From the cell containing the given text, extract its center point as (X, Y) coordinate. 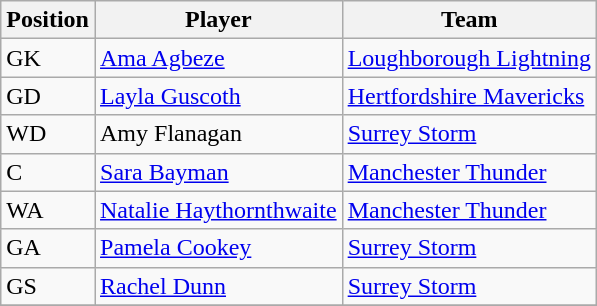
GA (48, 248)
Ama Agbeze (218, 58)
Natalie Haythornthwaite (218, 210)
Layla Guscoth (218, 96)
Position (48, 20)
Team (469, 20)
C (48, 172)
Pamela Cookey (218, 248)
Hertfordshire Mavericks (469, 96)
WA (48, 210)
Loughborough Lightning (469, 58)
Amy Flanagan (218, 134)
GD (48, 96)
GK (48, 58)
Player (218, 20)
WD (48, 134)
Rachel Dunn (218, 286)
Sara Bayman (218, 172)
GS (48, 286)
